Search for the cell housing the specified text and yield its (X, Y) center coordinate. 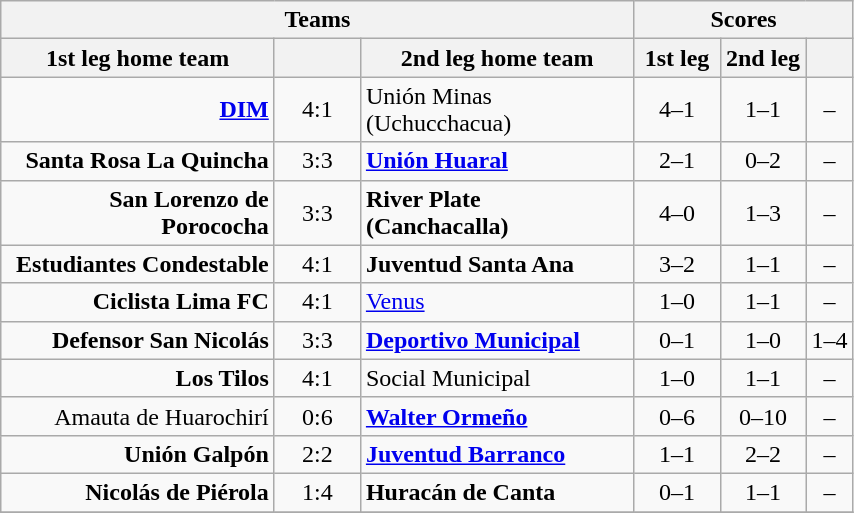
0–2 (763, 161)
2–1 (677, 161)
Ciclista Lima FC (138, 302)
1st leg (677, 58)
Santa Rosa La Quincha (138, 161)
Juventud Barranco (497, 454)
1:4 (317, 492)
Venus (497, 302)
Unión Minas (Uchucchacua) (497, 110)
2nd leg home team (497, 58)
Teams (318, 20)
0:6 (317, 416)
2–2 (763, 454)
DIM (138, 110)
Los Tilos (138, 378)
0–10 (763, 416)
Scores (744, 20)
0–6 (677, 416)
3–2 (677, 264)
1–3 (763, 212)
4–0 (677, 212)
Amauta de Huarochirí (138, 416)
River Plate (Canchacalla) (497, 212)
1st leg home team (138, 58)
Juventud Santa Ana (497, 264)
2:2 (317, 454)
Unión Galpón (138, 454)
4–1 (677, 110)
Huracán de Canta (497, 492)
Deportivo Municipal (497, 340)
Estudiantes Condestable (138, 264)
San Lorenzo de Porococha (138, 212)
Unión Huaral (497, 161)
Social Municipal (497, 378)
Defensor San Nicolás (138, 340)
Nicolás de Piérola (138, 492)
Walter Ormeño (497, 416)
2nd leg (763, 58)
1–4 (830, 340)
